Extract the (x, y) coordinate from the center of the cell holding the provided text.  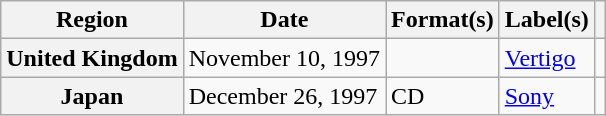
Sony (546, 96)
CD (443, 96)
Region (92, 20)
Japan (92, 96)
November 10, 1997 (284, 58)
December 26, 1997 (284, 96)
United Kingdom (92, 58)
Label(s) (546, 20)
Format(s) (443, 20)
Vertigo (546, 58)
Date (284, 20)
